Find where the given text appears and provide that cell's center as (x, y) coordinate. 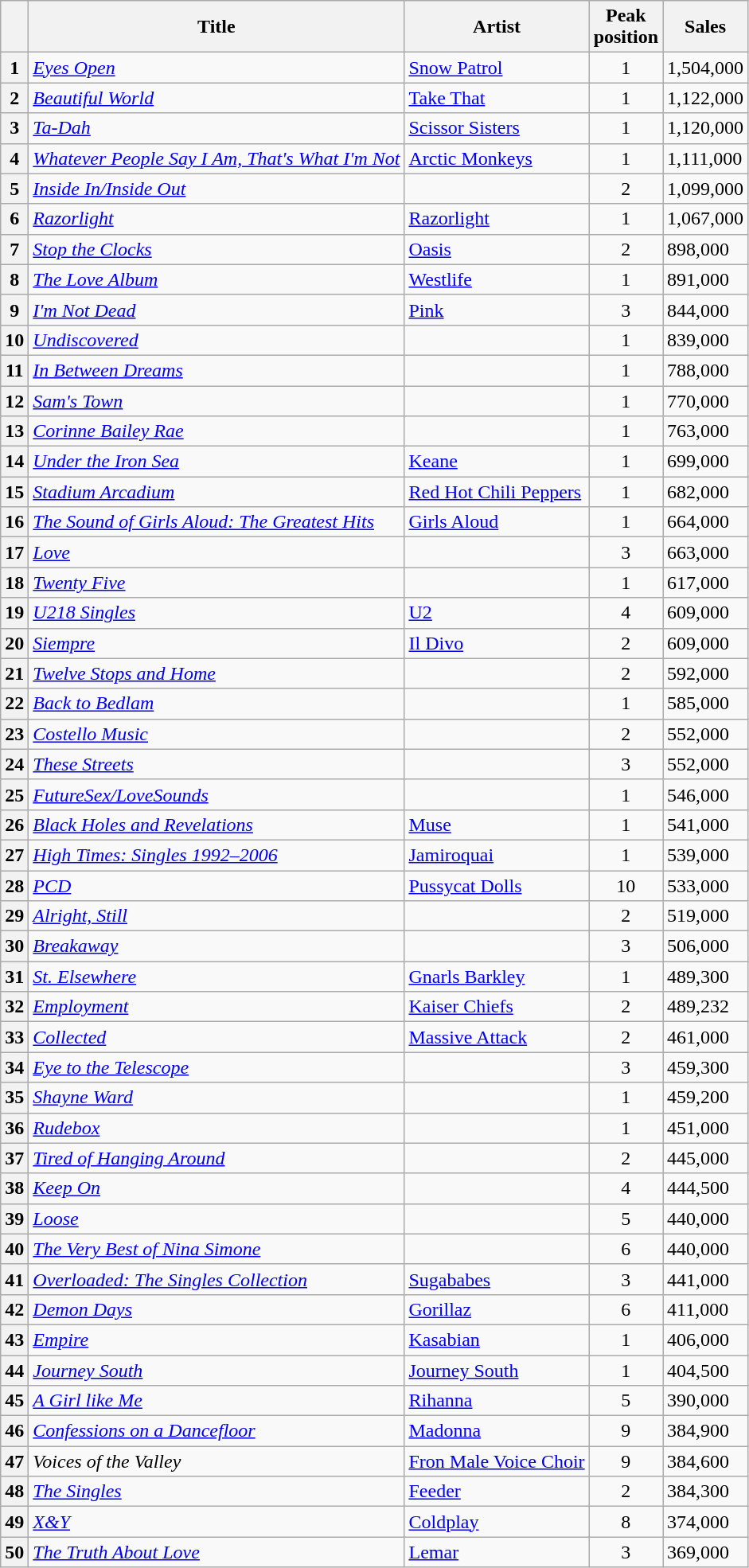
49 (14, 1522)
X&Y (217, 1522)
13 (14, 431)
Feeder (497, 1492)
489,300 (705, 977)
411,000 (705, 1309)
17 (14, 552)
50 (14, 1552)
Voices of the Valley (217, 1461)
Massive Attack (497, 1037)
23 (14, 734)
459,300 (705, 1067)
664,000 (705, 522)
1,120,000 (705, 128)
Demon Days (217, 1309)
Alright, Still (217, 916)
1,122,000 (705, 98)
Shayne Ward (217, 1098)
Girls Aloud (497, 522)
Rudebox (217, 1128)
38 (14, 1188)
16 (14, 522)
24 (14, 764)
699,000 (705, 462)
Kaiser Chiefs (497, 1007)
11 (14, 370)
Employment (217, 1007)
384,600 (705, 1461)
898,000 (705, 249)
546,000 (705, 794)
Westlife (497, 279)
High Times: Singles 1992–2006 (217, 855)
Under the Iron Sea (217, 462)
489,232 (705, 1007)
Confessions on a Dancefloor (217, 1431)
26 (14, 825)
The Very Best of Nina Simone (217, 1249)
46 (14, 1431)
7 (14, 249)
Scissor Sisters (497, 128)
788,000 (705, 370)
Title (217, 27)
32 (14, 1007)
These Streets (217, 764)
Inside In/Inside Out (217, 189)
406,000 (705, 1340)
The Sound of Girls Aloud: The Greatest Hits (217, 522)
Whatever People Say I Am, That's What I'm Not (217, 158)
29 (14, 916)
43 (14, 1340)
Love (217, 552)
Back to Bedlam (217, 704)
12 (14, 400)
The Singles (217, 1492)
15 (14, 492)
Arctic Monkeys (497, 158)
1,111,000 (705, 158)
I'm Not Dead (217, 310)
Eye to the Telescope (217, 1067)
30 (14, 946)
22 (14, 704)
37 (14, 1158)
384,300 (705, 1492)
Gnarls Barkley (497, 977)
519,000 (705, 916)
Sales (705, 27)
FutureSex/LoveSounds (217, 794)
Fron Male Voice Choir (497, 1461)
Tired of Hanging Around (217, 1158)
Undiscovered (217, 340)
533,000 (705, 886)
Sam's Town (217, 400)
592,000 (705, 673)
Twenty Five (217, 583)
Peakposition (626, 27)
1,504,000 (705, 68)
539,000 (705, 855)
Stadium Arcadium (217, 492)
461,000 (705, 1037)
Kasabian (497, 1340)
Artist (497, 27)
Jamiroquai (497, 855)
844,000 (705, 310)
617,000 (705, 583)
39 (14, 1219)
42 (14, 1309)
369,000 (705, 1552)
682,000 (705, 492)
U218 Singles (217, 613)
48 (14, 1492)
Twelve Stops and Home (217, 673)
891,000 (705, 279)
Muse (497, 825)
25 (14, 794)
19 (14, 613)
Overloaded: The Singles Collection (217, 1279)
459,200 (705, 1098)
390,000 (705, 1401)
585,000 (705, 704)
Coldplay (497, 1522)
Beautiful World (217, 98)
Rihanna (497, 1401)
541,000 (705, 825)
Gorillaz (497, 1309)
Empire (217, 1340)
44 (14, 1370)
41 (14, 1279)
Siempre (217, 643)
In Between Dreams (217, 370)
33 (14, 1037)
35 (14, 1098)
The Love Album (217, 279)
A Girl like Me (217, 1401)
34 (14, 1067)
Il Divo (497, 643)
Red Hot Chili Peppers (497, 492)
PCD (217, 886)
663,000 (705, 552)
763,000 (705, 431)
Take That (497, 98)
14 (14, 462)
Costello Music (217, 734)
444,500 (705, 1188)
18 (14, 583)
445,000 (705, 1158)
441,000 (705, 1279)
839,000 (705, 340)
The Truth About Love (217, 1552)
St. Elsewhere (217, 977)
Eyes Open (217, 68)
U2 (497, 613)
1,067,000 (705, 219)
Stop the Clocks (217, 249)
770,000 (705, 400)
Oasis (497, 249)
Lemar (497, 1552)
47 (14, 1461)
Collected (217, 1037)
Black Holes and Revelations (217, 825)
Pussycat Dolls (497, 886)
Madonna (497, 1431)
384,900 (705, 1431)
Keep On (217, 1188)
31 (14, 977)
Breakaway (217, 946)
Corinne Bailey Rae (217, 431)
40 (14, 1249)
28 (14, 886)
Sugababes (497, 1279)
1,099,000 (705, 189)
Snow Patrol (497, 68)
27 (14, 855)
20 (14, 643)
451,000 (705, 1128)
404,500 (705, 1370)
36 (14, 1128)
21 (14, 673)
Ta-Dah (217, 128)
506,000 (705, 946)
Loose (217, 1219)
Pink (497, 310)
45 (14, 1401)
Keane (497, 462)
374,000 (705, 1522)
